Pinpoint the cell where the given text exists, returning its [x, y] midpoint coordinate. 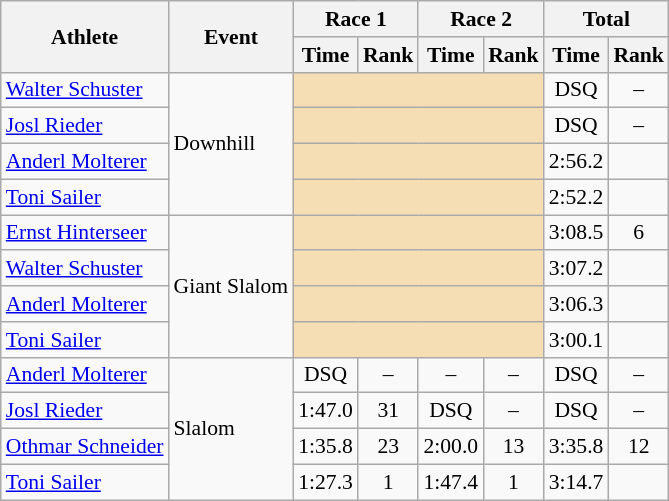
1:35.8 [326, 447]
2:52.2 [576, 197]
2:56.2 [576, 162]
13 [514, 447]
Event [232, 36]
Race 2 [480, 19]
Othmar Schneider [85, 447]
3:35.8 [576, 447]
1:27.3 [326, 482]
Athlete [85, 36]
Slalom [232, 428]
2:00.0 [450, 447]
Race 1 [356, 19]
Giant Slalom [232, 286]
31 [388, 411]
3:08.5 [576, 233]
12 [638, 447]
3:06.3 [576, 304]
23 [388, 447]
3:00.1 [576, 340]
1:47.0 [326, 411]
3:14.7 [576, 482]
Downhill [232, 143]
3:07.2 [576, 269]
6 [638, 233]
Total [606, 19]
Ernst Hinterseer [85, 233]
1:47.4 [450, 482]
